Capture the cell that displays the provided text and extract its [x, y] central coordinate. 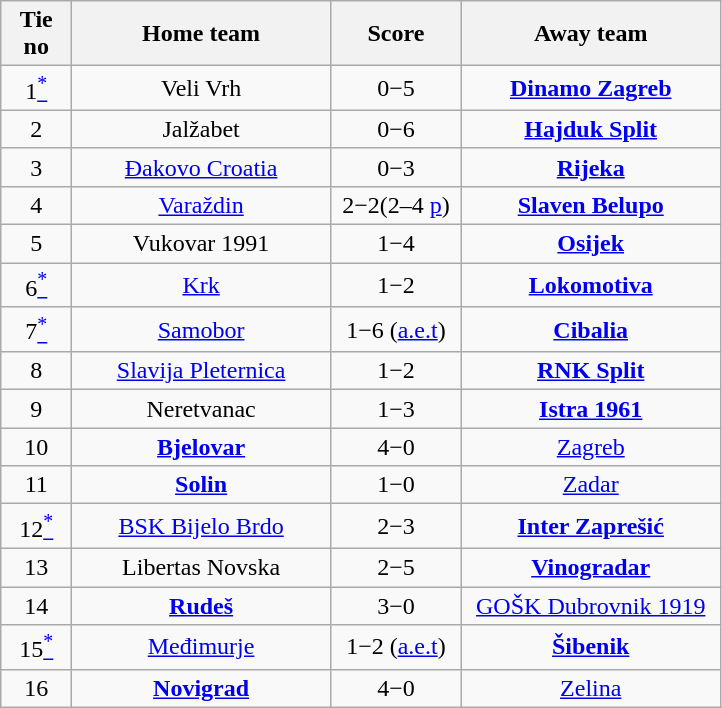
Veli Vrh [202, 88]
1−4 [396, 244]
0−6 [396, 129]
4 [36, 205]
Lokomotiva [590, 286]
Zagreb [590, 447]
Dinamo Zagreb [590, 88]
Libertas Novska [202, 568]
Jalžabet [202, 129]
5 [36, 244]
Bjelovar [202, 447]
10 [36, 447]
11 [36, 485]
16 [36, 688]
12* [36, 526]
2−5 [396, 568]
Home team [202, 34]
7* [36, 330]
3 [36, 167]
Međimurje [202, 648]
13 [36, 568]
8 [36, 371]
15* [36, 648]
6* [36, 286]
Samobor [202, 330]
Solin [202, 485]
Varaždin [202, 205]
Rudeš [202, 606]
9 [36, 409]
Tie no [36, 34]
BSK Bijelo Brdo [202, 526]
1−6 (a.e.t) [396, 330]
Zelina [590, 688]
RNK Split [590, 371]
1−0 [396, 485]
2−2(2–4 p) [396, 205]
2−3 [396, 526]
1* [36, 88]
Vukovar 1991 [202, 244]
GOŠK Dubrovnik 1919 [590, 606]
Neretvanac [202, 409]
1−2 (a.e.t) [396, 648]
Krk [202, 286]
Šibenik [590, 648]
Cibalia [590, 330]
Đakovo Croatia [202, 167]
Slaven Belupo [590, 205]
Rijeka [590, 167]
0−3 [396, 167]
Novigrad [202, 688]
Away team [590, 34]
Zadar [590, 485]
Osijek [590, 244]
1−3 [396, 409]
2 [36, 129]
0−5 [396, 88]
Inter Zaprešić [590, 526]
Slavija Pleternica [202, 371]
3−0 [396, 606]
Score [396, 34]
Vinogradar [590, 568]
Hajduk Split [590, 129]
14 [36, 606]
Istra 1961 [590, 409]
